Scan for the cell matching the given text and deliver its (x, y) coordinate at center. 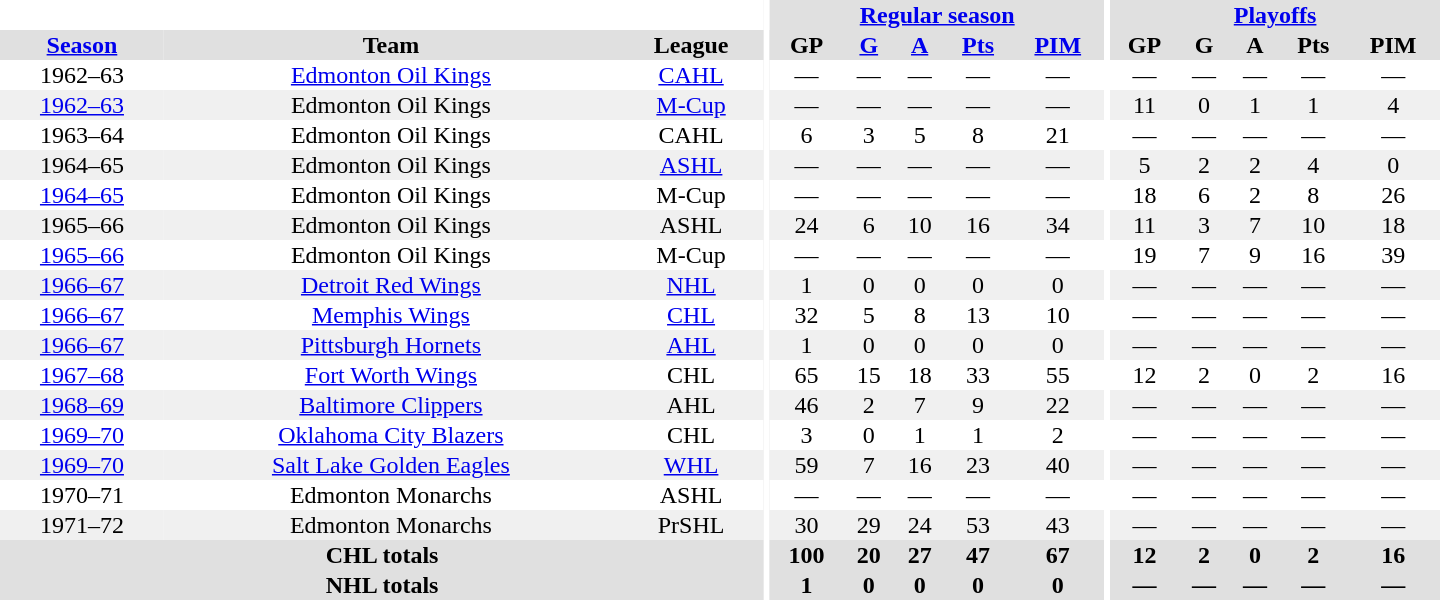
19 (1144, 255)
47 (978, 555)
Detroit Red Wings (391, 285)
59 (806, 465)
League (691, 45)
67 (1058, 555)
Playoffs (1275, 15)
23 (978, 465)
Fort Worth Wings (391, 375)
13 (978, 315)
20 (868, 555)
Team (391, 45)
PrSHL (691, 525)
Oklahoma City Blazers (391, 435)
34 (1058, 225)
1968–69 (82, 405)
Regular season (938, 15)
Memphis Wings (391, 315)
53 (978, 525)
1963–64 (82, 135)
29 (868, 525)
1971–72 (82, 525)
1970–71 (82, 495)
39 (1393, 255)
55 (1058, 375)
CHL totals (382, 555)
1967–68 (82, 375)
43 (1058, 525)
Baltimore Clippers (391, 405)
100 (806, 555)
NHL totals (382, 585)
21 (1058, 135)
46 (806, 405)
30 (806, 525)
WHL (691, 465)
32 (806, 315)
33 (978, 375)
15 (868, 375)
26 (1393, 195)
27 (920, 555)
65 (806, 375)
Salt Lake Golden Eagles (391, 465)
40 (1058, 465)
NHL (691, 285)
Season (82, 45)
22 (1058, 405)
Pittsburgh Hornets (391, 345)
